Detect which cell encompasses the target text, then output its [X, Y] center coordinate. 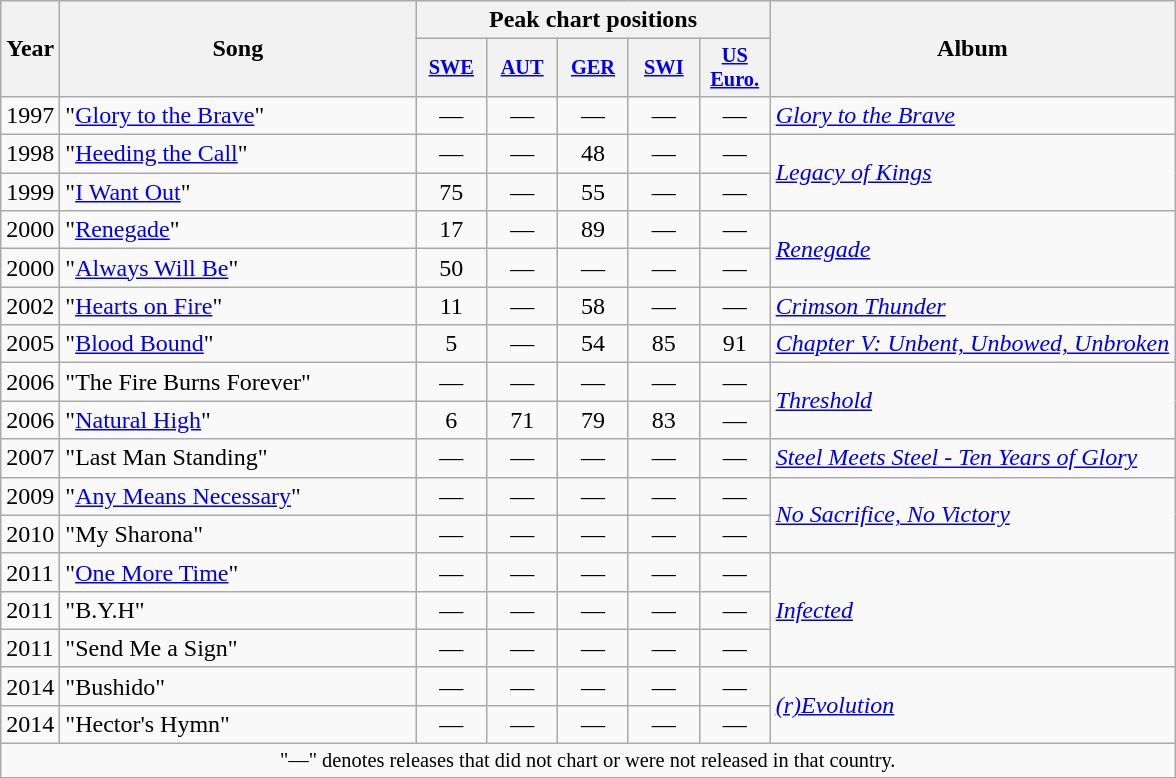
6 [452, 420]
GER [594, 68]
2005 [30, 344]
"Bushido" [238, 686]
85 [664, 344]
2007 [30, 458]
1999 [30, 192]
"One More Time" [238, 572]
50 [452, 268]
Threshold [972, 401]
"Always Will Be" [238, 268]
71 [522, 420]
"—" denotes releases that did not chart or were not released in that country. [588, 761]
"The Fire Burns Forever" [238, 382]
"Any Means Necessary" [238, 496]
11 [452, 306]
Song [238, 49]
58 [594, 306]
1998 [30, 154]
17 [452, 230]
No Sacrifice, No Victory [972, 515]
USEuro. [734, 68]
"Last Man Standing" [238, 458]
1997 [30, 115]
AUT [522, 68]
2002 [30, 306]
"Send Me a Sign" [238, 648]
79 [594, 420]
2009 [30, 496]
"Natural High" [238, 420]
Glory to the Brave [972, 115]
Peak chart positions [593, 20]
"I Want Out" [238, 192]
55 [594, 192]
Renegade [972, 249]
Album [972, 49]
SWI [664, 68]
Chapter V: Unbent, Unbowed, Unbroken [972, 344]
"Glory to the Brave" [238, 115]
91 [734, 344]
"Heeding the Call" [238, 154]
"My Sharona" [238, 534]
Legacy of Kings [972, 173]
75 [452, 192]
83 [664, 420]
Infected [972, 610]
Steel Meets Steel - Ten Years of Glory [972, 458]
"B.Y.H" [238, 610]
5 [452, 344]
"Renegade" [238, 230]
(r)Evolution [972, 705]
89 [594, 230]
Year [30, 49]
"Hearts on Fire" [238, 306]
48 [594, 154]
"Blood Bound" [238, 344]
SWE [452, 68]
Crimson Thunder [972, 306]
2010 [30, 534]
54 [594, 344]
"Hector's Hymn" [238, 724]
